For the text-containing cell, return its midpoint in (X, Y) coordinate format. 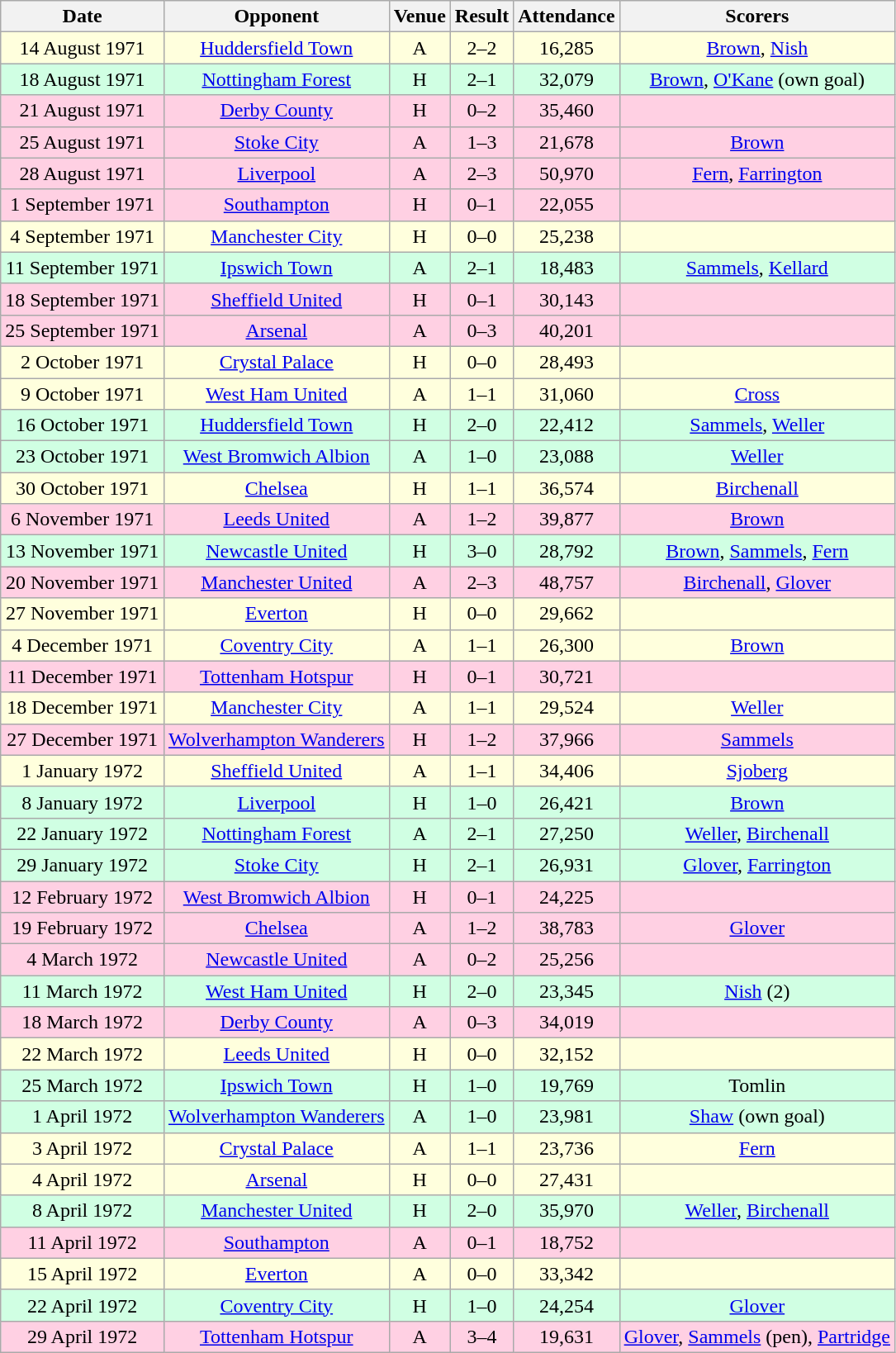
18 August 1971 (83, 79)
25,238 (567, 236)
1 September 1971 (83, 205)
48,757 (567, 582)
16 October 1971 (83, 425)
50,970 (567, 173)
28,493 (567, 362)
9 October 1971 (83, 394)
32,152 (567, 1054)
Glover, Sammels (pen), Partridge (756, 1336)
22,055 (567, 205)
14 August 1971 (83, 48)
6 November 1971 (83, 520)
4 September 1971 (83, 236)
24,254 (567, 1305)
25,256 (567, 960)
3 April 1972 (83, 1148)
34,019 (567, 1023)
11 April 1972 (83, 1242)
18,752 (567, 1242)
25 March 1972 (83, 1085)
Sjoberg (756, 771)
28 August 1971 (83, 173)
Result (481, 17)
Fern, Farrington (756, 173)
22 January 1972 (83, 833)
Fern (756, 1148)
Brown, Sammels, Fern (756, 551)
18 September 1971 (83, 299)
Nish (2) (756, 991)
Sammels, Weller (756, 425)
15 April 1972 (83, 1274)
8 January 1972 (83, 802)
22,412 (567, 425)
11 March 1972 (83, 991)
Birchenall, Glover (756, 582)
23,345 (567, 991)
11 December 1971 (83, 676)
22 April 1972 (83, 1305)
4 December 1971 (83, 645)
1 April 1972 (83, 1117)
18 December 1971 (83, 708)
30,721 (567, 676)
Glover, Farrington (756, 865)
27 November 1971 (83, 614)
18 March 1972 (83, 1023)
29,662 (567, 614)
3–0 (481, 551)
Cross (756, 394)
25 September 1971 (83, 330)
36,574 (567, 488)
37,966 (567, 739)
35,970 (567, 1211)
27,431 (567, 1180)
26,931 (567, 865)
23,736 (567, 1148)
Shaw (own goal) (756, 1117)
Sammels (756, 739)
33,342 (567, 1274)
23,088 (567, 457)
4 April 1972 (83, 1180)
38,783 (567, 928)
29,524 (567, 708)
29 January 1972 (83, 865)
1–3 (481, 142)
19,769 (567, 1085)
Opponent (276, 17)
27 December 1971 (83, 739)
20 November 1971 (83, 582)
22 March 1972 (83, 1054)
32,079 (567, 79)
25 August 1971 (83, 142)
30 October 1971 (83, 488)
39,877 (567, 520)
Scorers (756, 17)
21 August 1971 (83, 111)
23,981 (567, 1117)
24,225 (567, 896)
11 September 1971 (83, 268)
16,285 (567, 48)
19 February 1972 (83, 928)
3–4 (481, 1336)
18,483 (567, 268)
34,406 (567, 771)
8 April 1972 (83, 1211)
2–2 (481, 48)
19,631 (567, 1336)
31,060 (567, 394)
23 October 1971 (83, 457)
21,678 (567, 142)
Attendance (567, 17)
26,421 (567, 802)
26,300 (567, 645)
2 October 1971 (83, 362)
13 November 1971 (83, 551)
35,460 (567, 111)
27,250 (567, 833)
4 March 1972 (83, 960)
1 January 1972 (83, 771)
40,201 (567, 330)
Brown, Nish (756, 48)
30,143 (567, 299)
Tomlin (756, 1085)
Venue (420, 17)
Birchenall (756, 488)
Date (83, 17)
Brown, O'Kane (own goal) (756, 79)
29 April 1972 (83, 1336)
Sammels, Kellard (756, 268)
28,792 (567, 551)
12 February 1972 (83, 896)
